Determine the [x, y] coordinate at the center of the cell enclosing the given text.  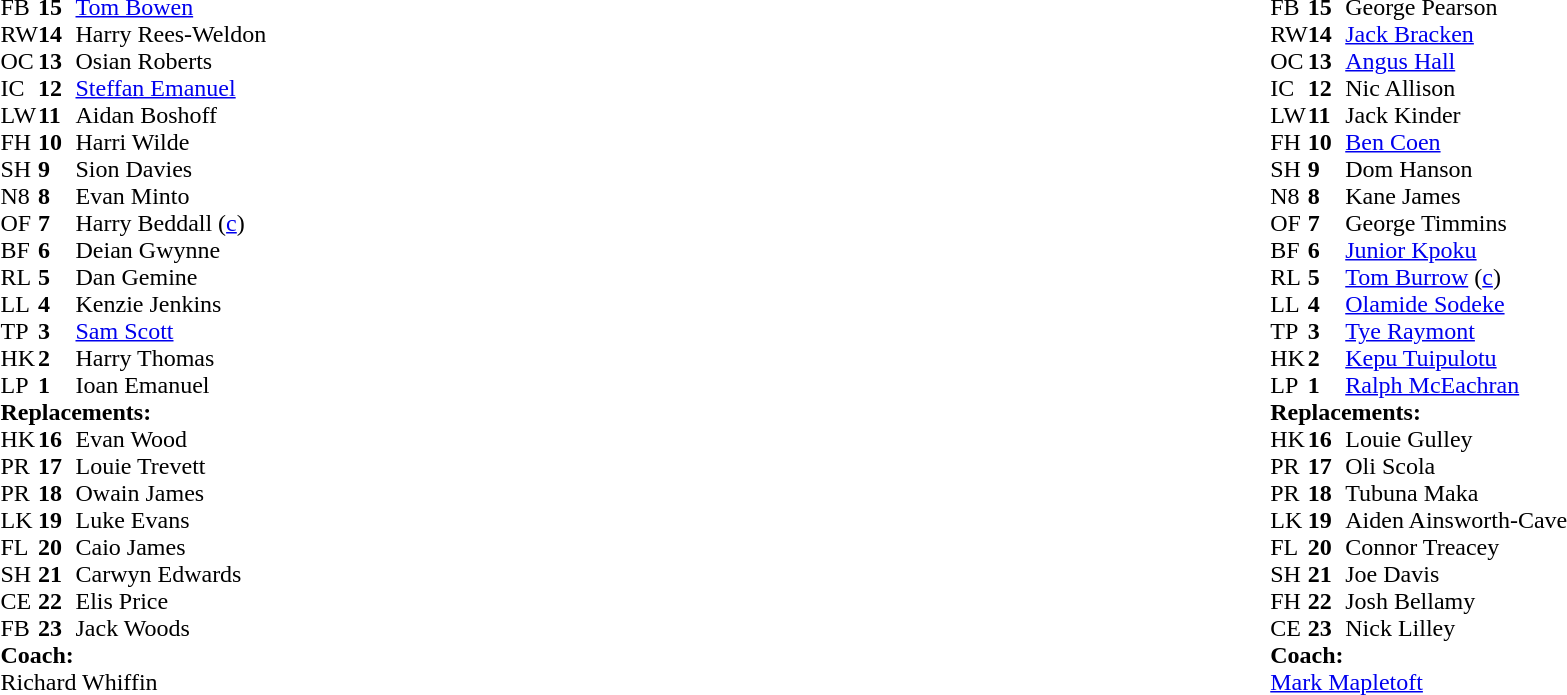
Oli Scola [1456, 466]
Tom Burrow (c) [1456, 278]
Harri Wilde [172, 142]
Ben Coen [1456, 142]
George Timmins [1456, 224]
Osian Roberts [172, 62]
Jack Kinder [1456, 116]
Nic Allison [1456, 88]
Evan Minto [172, 196]
Harry Thomas [172, 358]
Joe Davis [1456, 574]
Elis Price [172, 602]
Deian Gwynne [172, 250]
Caio James [172, 548]
Kane James [1456, 196]
Sion Davies [172, 170]
Kepu Tuipulotu [1456, 358]
Ioan Emanuel [172, 386]
Steffan Emanuel [172, 88]
Connor Treacey [1456, 548]
Olamide Sodeke [1456, 304]
Harry Rees-Weldon [172, 34]
Jack Bracken [1456, 34]
Angus Hall [1456, 62]
Dom Hanson [1456, 170]
Luke Evans [172, 520]
Louie Trevett [172, 466]
Carwyn Edwards [172, 574]
Owain James [172, 494]
Jack Woods [172, 628]
FB [19, 628]
Sam Scott [172, 332]
Aidan Boshoff [172, 116]
Aiden Ainsworth-Cave [1456, 520]
Nick Lilley [1456, 628]
Harry Beddall (c) [172, 224]
Evan Wood [172, 440]
Tubuna Maka [1456, 494]
Richard Whiffin [133, 682]
Josh Bellamy [1456, 602]
Louie Gulley [1456, 440]
Junior Kpoku [1456, 250]
Tye Raymont [1456, 332]
Mark Mapletoft [1418, 682]
Ralph McEachran [1456, 386]
Kenzie Jenkins [172, 304]
Dan Gemine [172, 278]
